Provide the [x, y] coordinate of the cell's center where the given text is located.  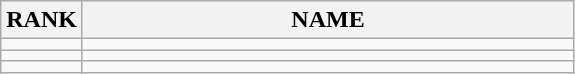
NAME [328, 20]
RANK [42, 20]
